For the text-containing cell, return its midpoint in (X, Y) coordinate format. 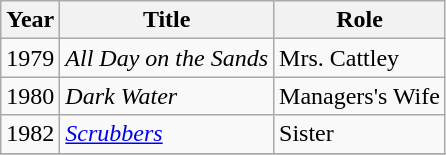
All Day on the Sands (167, 58)
Dark Water (167, 96)
1979 (30, 58)
Sister (360, 134)
Title (167, 20)
Scrubbers (167, 134)
Year (30, 20)
1980 (30, 96)
Managers's Wife (360, 96)
Role (360, 20)
Mrs. Cattley (360, 58)
1982 (30, 134)
